From the cell containing the given text, extract its center point as (X, Y) coordinate. 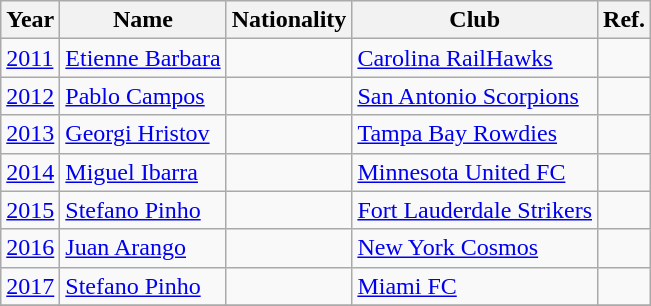
Miguel Ibarra (143, 172)
2012 (30, 96)
San Antonio Scorpions (475, 96)
Club (475, 20)
Ref. (624, 20)
New York Cosmos (475, 248)
Georgi Hristov (143, 134)
Nationality (289, 20)
2013 (30, 134)
Name (143, 20)
Miami FC (475, 286)
Carolina RailHawks (475, 58)
2015 (30, 210)
Pablo Campos (143, 96)
2017 (30, 286)
Minnesota United FC (475, 172)
Fort Lauderdale Strikers (475, 210)
Year (30, 20)
2016 (30, 248)
2014 (30, 172)
Etienne Barbara (143, 58)
2011 (30, 58)
Tampa Bay Rowdies (475, 134)
Juan Arango (143, 248)
